Return the [x, y] coordinate for the center point of the cell that contains the specified text.  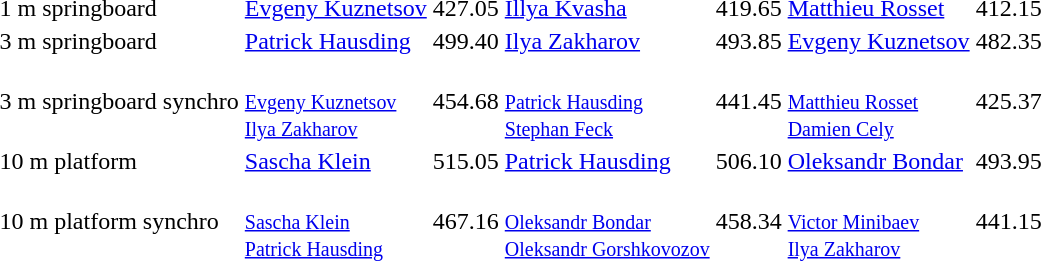
506.10 [748, 161]
Patrick HausdingStephan Feck [607, 101]
493.85 [748, 41]
Evgeny KuznetsovIlya Zakharov [336, 101]
Evgeny Kuznetsov [878, 41]
Ilya Zakharov [607, 41]
Sascha Klein [336, 161]
499.40 [466, 41]
Matthieu RossetDamien Cely [878, 101]
441.45 [748, 101]
Oleksandr Bondar [878, 161]
454.68 [466, 101]
515.05 [466, 161]
